Detect which cell encompasses the target text, then output its [X, Y] center coordinate. 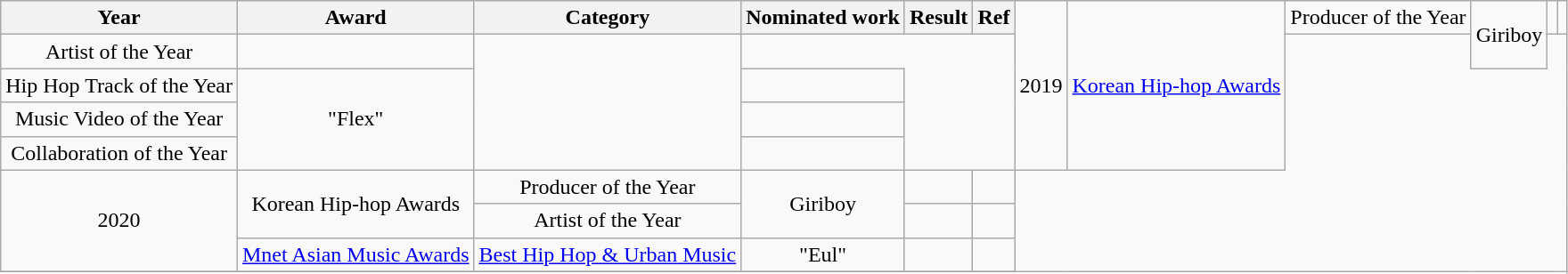
Collaboration of the Year [119, 153]
Best Hip Hop & Urban Music [608, 254]
"Eul" [823, 254]
Category [608, 18]
Result [938, 18]
2020 [119, 221]
Ref [994, 18]
Hip Hop Track of the Year [119, 85]
Nominated work [823, 18]
Award [355, 18]
Mnet Asian Music Awards [355, 254]
Year [119, 18]
Music Video of the Year [119, 119]
2019 [1041, 85]
"Flex" [355, 119]
